Search for the cell housing the specified text and yield its (x, y) center coordinate. 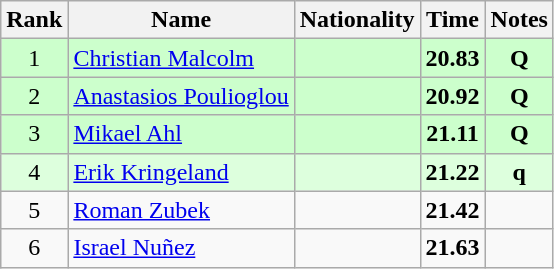
Mikael Ahl (181, 134)
21.22 (452, 172)
21.11 (452, 134)
Notes (519, 20)
2 (34, 96)
20.83 (452, 58)
Rank (34, 20)
21.63 (452, 248)
q (519, 172)
3 (34, 134)
5 (34, 210)
Israel Nuñez (181, 248)
Anastasios Poulioglou (181, 96)
Nationality (357, 20)
Time (452, 20)
1 (34, 58)
20.92 (452, 96)
Erik Kringeland (181, 172)
4 (34, 172)
Name (181, 20)
Roman Zubek (181, 210)
21.42 (452, 210)
Christian Malcolm (181, 58)
6 (34, 248)
